Determine the [x, y] coordinate at the center of the cell enclosing the given text.  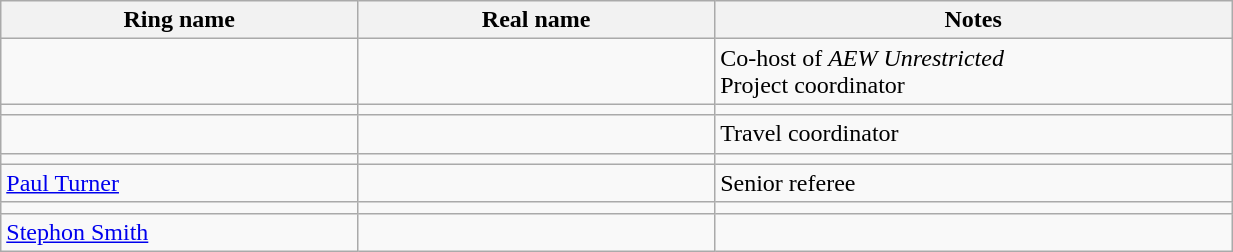
Stephon Smith [180, 232]
Co-host of AEW UnrestrictedProject coordinator [974, 72]
Ring name [180, 20]
Senior referee [974, 183]
Notes [974, 20]
Paul Turner [180, 183]
Travel coordinator [974, 134]
Real name [536, 20]
